Output the (x, y) coordinate of the center of the cell containing the given text.  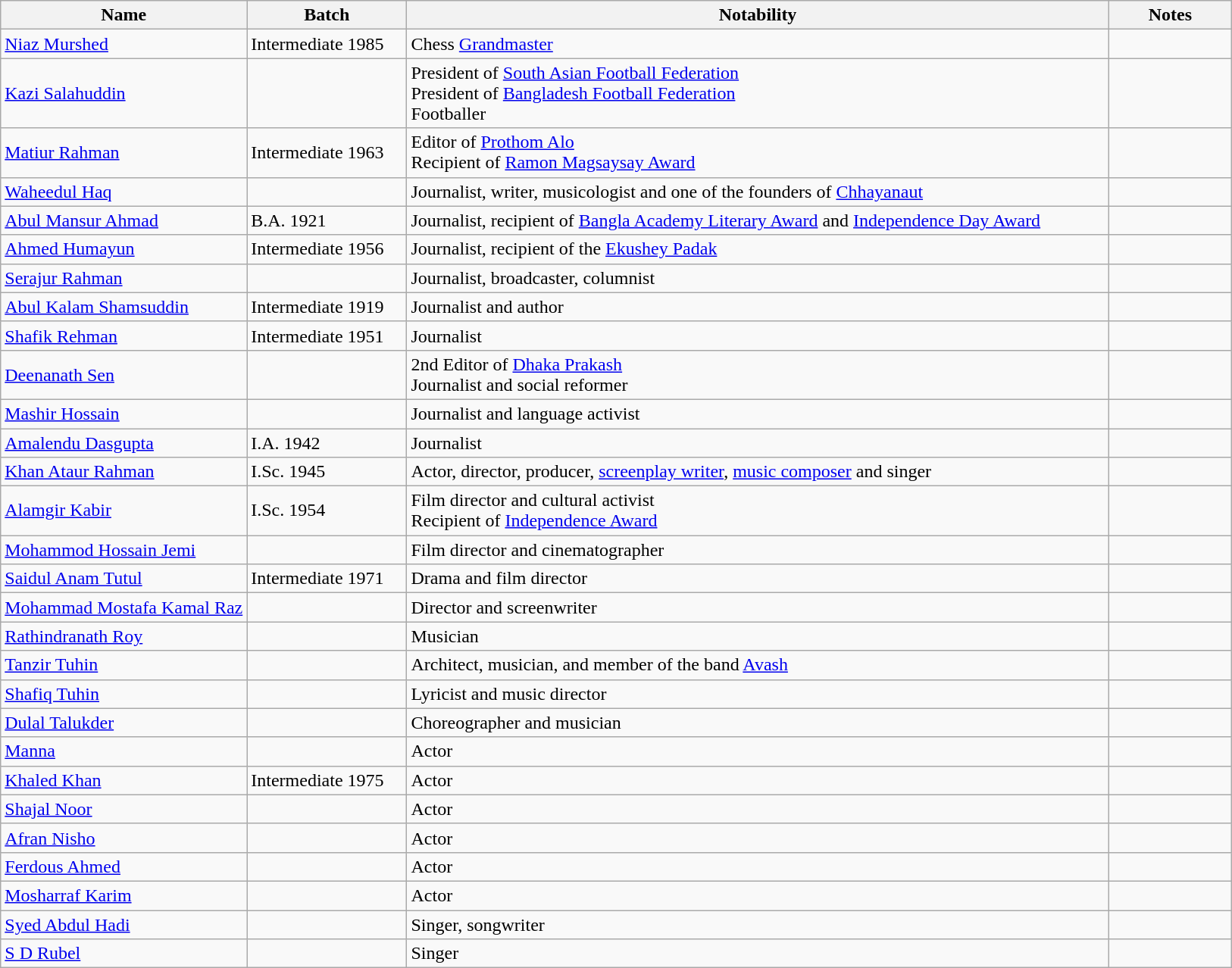
Shafik Rehman (124, 336)
Film director and cultural activistRecipient of Independence Award (758, 511)
Khan Ataur Rahman (124, 472)
Afran Nisho (124, 838)
Musician (758, 636)
Singer, songwriter (758, 925)
Tanzir Tuhin (124, 665)
Intermediate 1919 (327, 307)
Intermediate 1963 (327, 153)
Mohammod Hossain Jemi (124, 550)
Syed Abdul Hadi (124, 925)
Journalist, recipient of the Ekushey Padak (758, 249)
I.Sc. 1945 (327, 472)
Mosharraf Karim (124, 895)
President of South Asian Football FederationPresident of Bangladesh Football FederationFootballer (758, 93)
Singer (758, 954)
Journalist, recipient of Bangla Academy Literary Award and Independence Day Award (758, 220)
Kazi Salahuddin (124, 93)
Batch (327, 15)
Choreographer and musician (758, 723)
Manna (124, 751)
Lyricist and music director (758, 694)
Director and screenwriter (758, 607)
2nd Editor of Dhaka PrakashJournalist and social reformer (758, 374)
Actor, director, producer, screenplay writer, music composer and singer (758, 472)
Niaz Murshed (124, 44)
Abul Kalam Shamsuddin (124, 307)
Shajal Noor (124, 809)
Intermediate 1971 (327, 579)
Editor of Prothom AloRecipient of Ramon Magsaysay Award (758, 153)
Alamgir Kabir (124, 511)
Ahmed Humayun (124, 249)
Amalendu Dasgupta (124, 443)
Khaled Khan (124, 780)
Journalist, writer, musicologist and one of the founders of Chhayanaut (758, 192)
Matiur Rahman (124, 153)
I.A. 1942 (327, 443)
Deenanath Sen (124, 374)
Dulal Talukder (124, 723)
Intermediate 1956 (327, 249)
Architect, musician, and member of the band Avash (758, 665)
Intermediate 1975 (327, 780)
Notability (758, 15)
Journalist, broadcaster, columnist (758, 278)
Ferdous Ahmed (124, 867)
Journalist and language activist (758, 414)
Mashir Hossain (124, 414)
Name (124, 15)
Rathindranath Roy (124, 636)
S D Rubel (124, 954)
Chess Grandmaster (758, 44)
Journalist and author (758, 307)
I.Sc. 1954 (327, 511)
Drama and film director (758, 579)
Saidul Anam Tutul (124, 579)
Notes (1170, 15)
Serajur Rahman (124, 278)
Shafiq Tuhin (124, 694)
Intermediate 1985 (327, 44)
Mohammad Mostafa Kamal Raz (124, 607)
B.A. 1921 (327, 220)
Waheedul Haq (124, 192)
Film director and cinematographer (758, 550)
Abul Mansur Ahmad (124, 220)
Intermediate 1951 (327, 336)
